Output the (X, Y) coordinate of the center of the cell containing the given text.  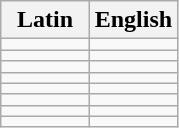
Latin (45, 20)
English (133, 20)
